Return [X, Y] of the center of cell containing provided text 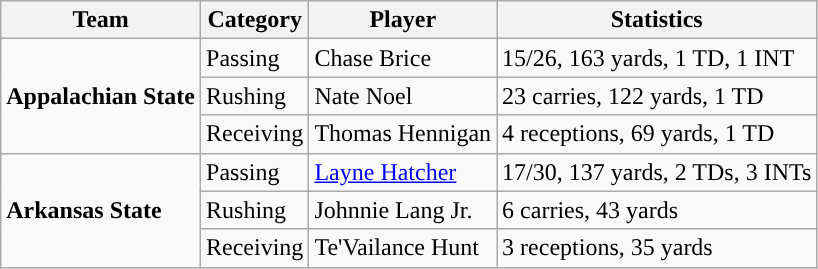
Category [255, 20]
Appalachian State [101, 96]
Arkansas State [101, 210]
Statistics [657, 20]
Player [403, 20]
23 carries, 122 yards, 1 TD [657, 96]
Chase Brice [403, 58]
Johnnie Lang Jr. [403, 210]
15/26, 163 yards, 1 TD, 1 INT [657, 58]
4 receptions, 69 yards, 1 TD [657, 134]
17/30, 137 yards, 2 TDs, 3 INTs [657, 172]
Te'Vailance Hunt [403, 248]
Thomas Hennigan [403, 134]
Nate Noel [403, 96]
6 carries, 43 yards [657, 210]
Layne Hatcher [403, 172]
3 receptions, 35 yards [657, 248]
Team [101, 20]
